Pinpoint the cell where the given text exists, returning its (X, Y) midpoint coordinate. 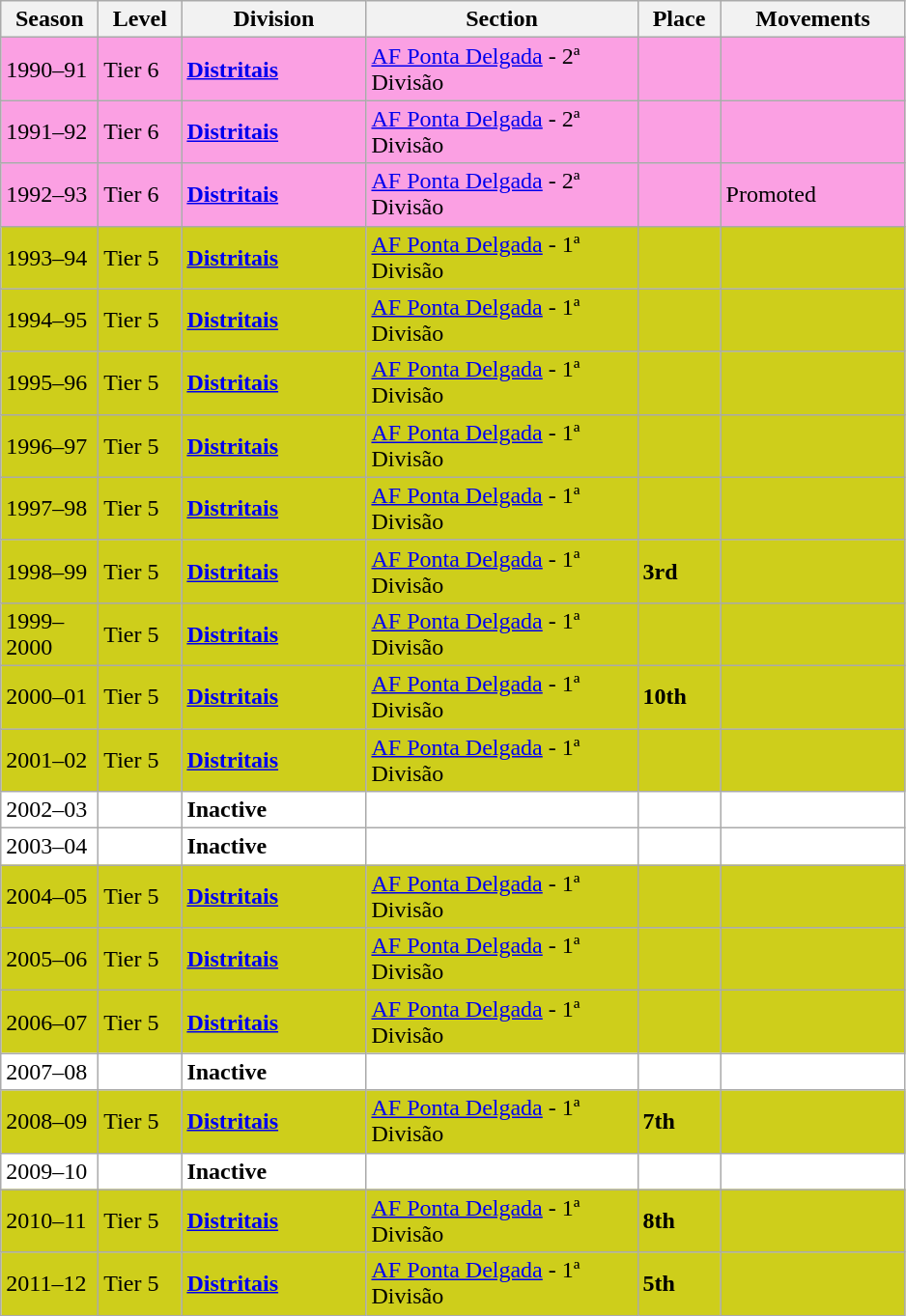
1990–91 (50, 70)
10th (679, 697)
2002–03 (50, 810)
1994–95 (50, 321)
1998–99 (50, 572)
2010–11 (50, 1220)
1993–94 (50, 257)
2009–10 (50, 1171)
1991–92 (50, 131)
2011–12 (50, 1284)
2005–06 (50, 960)
Movements (813, 19)
1997–98 (50, 508)
Level (140, 19)
5th (679, 1284)
2001–02 (50, 759)
2006–07 (50, 1022)
Section (502, 19)
7th (679, 1122)
Promoted (813, 195)
3rd (679, 572)
2004–05 (50, 896)
2008–09 (50, 1122)
2007–08 (50, 1072)
Season (50, 19)
1992–93 (50, 195)
2003–04 (50, 847)
8th (679, 1220)
1996–97 (50, 446)
Place (679, 19)
1999–2000 (50, 633)
Division (274, 19)
1995–96 (50, 382)
2000–01 (50, 697)
